Return (X, Y) of the center of cell containing provided text 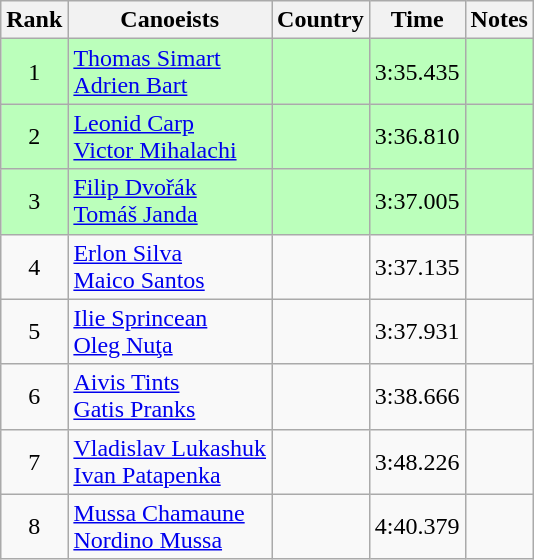
4 (34, 266)
3:48.226 (417, 462)
8 (34, 526)
3:38.666 (417, 396)
Canoeists (170, 20)
Erlon SilvaMaico Santos (170, 266)
Notes (499, 20)
7 (34, 462)
Rank (34, 20)
Thomas SimartAdrien Bart (170, 72)
3:37.931 (417, 332)
3:37.005 (417, 202)
3:36.810 (417, 136)
Mussa ChamauneNordino Mussa (170, 526)
Vladislav LukashukIvan Patapenka (170, 462)
1 (34, 72)
3 (34, 202)
Country (321, 20)
6 (34, 396)
4:40.379 (417, 526)
Aivis TintsGatis Pranks (170, 396)
Ilie SprinceanOleg Nuţa (170, 332)
2 (34, 136)
3:35.435 (417, 72)
3:37.135 (417, 266)
Leonid CarpVictor Mihalachi (170, 136)
5 (34, 332)
Filip DvořákTomáš Janda (170, 202)
Time (417, 20)
